Search for the cell housing the specified text and yield its (X, Y) center coordinate. 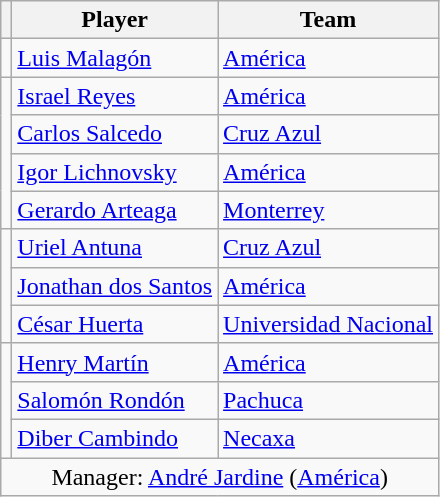
Necaxa (328, 438)
Carlos Salcedo (115, 134)
Jonathan dos Santos (115, 286)
Henry Martín (115, 362)
Gerardo Arteaga (115, 210)
Manager: André Jardine (América) (220, 477)
Pachuca (328, 400)
Igor Lichnovsky (115, 172)
Team (328, 20)
Salomón Rondón (115, 400)
Universidad Nacional (328, 324)
Player (115, 20)
Luis Malagón (115, 58)
Diber Cambindo (115, 438)
Monterrey (328, 210)
Uriel Antuna (115, 248)
Israel Reyes (115, 96)
César Huerta (115, 324)
